From the cell containing the given text, extract its center point as (x, y) coordinate. 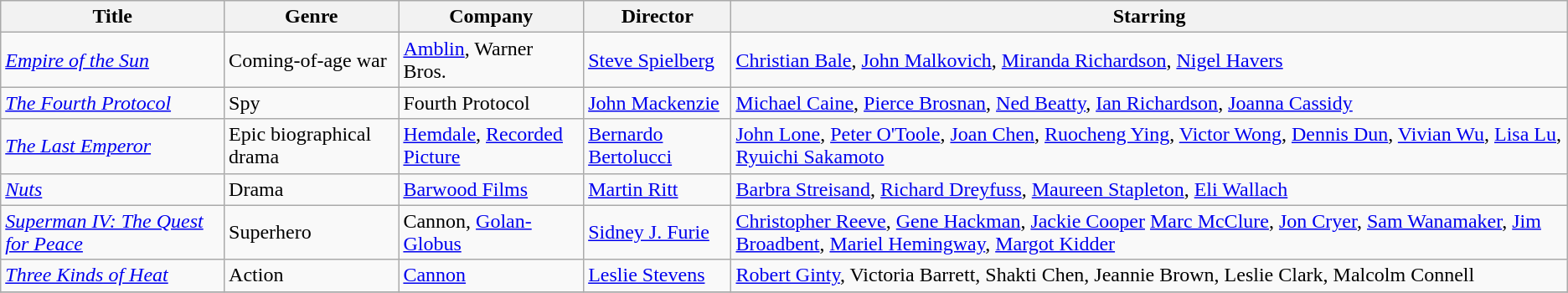
Michael Caine, Pierce Brosnan, Ned Beatty, Ian Richardson, Joanna Cassidy (1149, 103)
The Fourth Protocol (112, 103)
Superhero (312, 233)
Christopher Reeve, Gene Hackman, Jackie Cooper Marc McClure, Jon Cryer, Sam Wanamaker, Jim Broadbent, Mariel Hemingway, Margot Kidder (1149, 233)
Hemdale, Recorded Picture (491, 146)
Title (112, 17)
Robert Ginty, Victoria Barrett, Shakti Chen, Jeannie Brown, Leslie Clark, Malcolm Connell (1149, 275)
Genre (312, 17)
Sidney J. Furie (658, 233)
Steve Spielberg (658, 60)
Drama (312, 189)
Action (312, 275)
Coming-of-age war (312, 60)
Nuts (112, 189)
Three Kinds of Heat (112, 275)
Empire of the Sun (112, 60)
John Lone, Peter O'Toole, Joan Chen, Ruocheng Ying, Victor Wong, Dennis Dun, Vivian Wu, Lisa Lu, Ryuichi Sakamoto (1149, 146)
Superman IV: The Quest for Peace (112, 233)
Epic biographical drama (312, 146)
Cannon, Golan-Globus (491, 233)
Amblin, Warner Bros. (491, 60)
Barbra Streisand, Richard Dreyfuss, Maureen Stapleton, Eli Wallach (1149, 189)
Leslie Stevens (658, 275)
Christian Bale, John Malkovich, Miranda Richardson, Nigel Havers (1149, 60)
Starring (1149, 17)
Company (491, 17)
Cannon (491, 275)
Director (658, 17)
Barwood Films (491, 189)
Martin Ritt (658, 189)
John Mackenzie (658, 103)
Fourth Protocol (491, 103)
The Last Emperor (112, 146)
Spy (312, 103)
Bernardo Bertolucci (658, 146)
